Provide the (X, Y) coordinate of the cell's center where the given text is located.  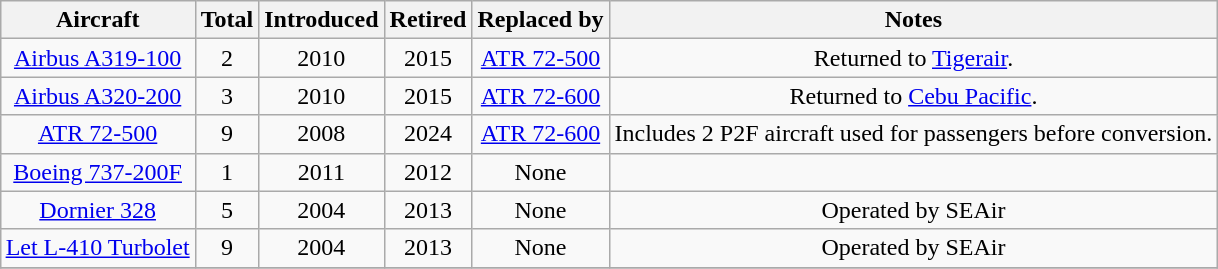
Replaced by (540, 20)
2024 (428, 134)
Aircraft (98, 20)
Includes 2 P2F aircraft used for passengers before conversion. (914, 134)
2008 (322, 134)
Introduced (322, 20)
Returned to Tigerair. (914, 58)
5 (227, 210)
Dornier 328 (98, 210)
Retired (428, 20)
Total (227, 20)
2011 (322, 172)
2 (227, 58)
Airbus A320-200 (98, 96)
Let L-410 Turbolet (98, 248)
Notes (914, 20)
Boeing 737-200F (98, 172)
Returned to Cebu Pacific. (914, 96)
2012 (428, 172)
Airbus A319-100 (98, 58)
3 (227, 96)
1 (227, 172)
